Identify which cell holds the provided text, then report its [x, y] central coordinate. 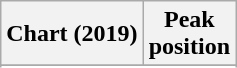
Chart (2019) [72, 34]
Peakposition [189, 34]
